From the cell containing the given text, extract its center point as [X, Y] coordinate. 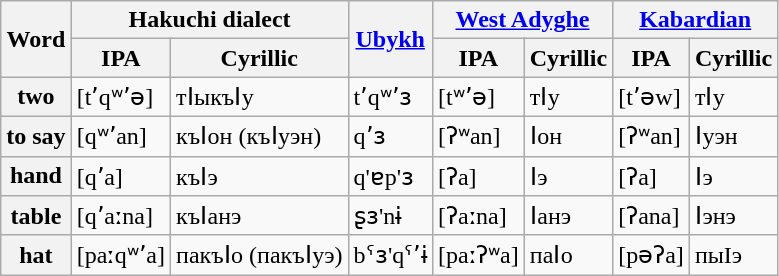
[qʷʼan] [120, 136]
[pəʔa] [652, 255]
Ubykh [390, 39]
къӀанэ [260, 216]
[ʔana] [652, 216]
пыIэ [733, 255]
Ӏэнэ [733, 216]
[ʔaːna] [478, 216]
[tʷʼə] [478, 97]
Ӏуэн [733, 136]
qʼɜ [390, 136]
hand [36, 176]
[qʼa] [120, 176]
[paːqʷʼa] [120, 255]
[tʼəw] [652, 97]
Ӏанэ [568, 216]
пакъӀо (пакъӀуэ) [260, 255]
two [36, 97]
tʼqʷʼɜ [390, 97]
къӀэ [260, 176]
тӀыкъӀу [260, 97]
[paːʔʷa] [478, 255]
bˤɜ'qˤʼɨ [390, 255]
ʂɜ'nɨ [390, 216]
[tʼqʷʼə] [120, 97]
Kabardian [696, 20]
къӀон (къӀуэн) [260, 136]
to say [36, 136]
[qʼaːna] [120, 216]
Ӏон [568, 136]
паӀо [568, 255]
West Adyghe [522, 20]
hat [36, 255]
table [36, 216]
q'ɐp'ɜ [390, 176]
Hakuchi dialect [210, 20]
Word [36, 39]
